Pinpoint the cell where the given text exists, returning its (X, Y) midpoint coordinate. 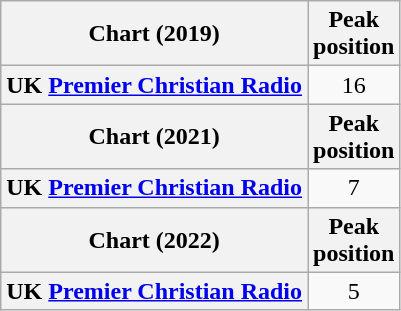
5 (354, 291)
Chart (2019) (154, 34)
16 (354, 85)
Chart (2021) (154, 136)
Chart (2022) (154, 240)
7 (354, 188)
